Pinpoint the cell where the given text exists, returning its (x, y) midpoint coordinate. 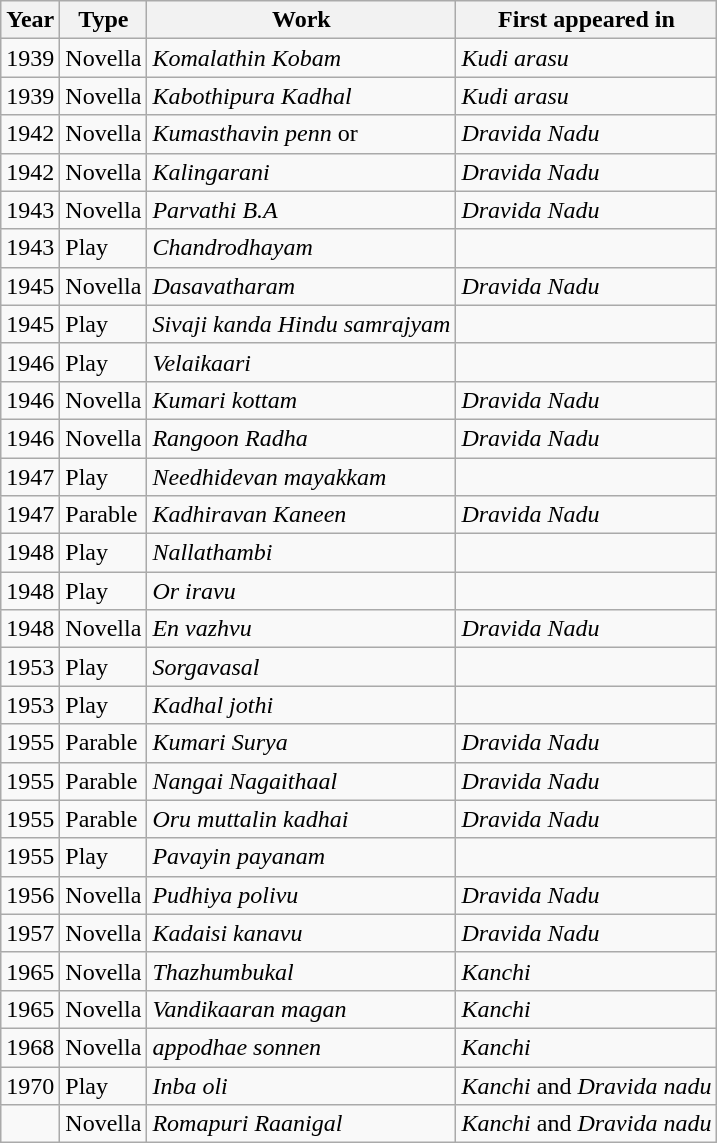
Velaikaari (302, 362)
Pavayin payanam (302, 857)
Inba oli (302, 1085)
Type (104, 20)
Chandrodhayam (302, 248)
Kumari kottam (302, 400)
First appeared in (586, 20)
Vandikaaran magan (302, 1009)
appodhae sonnen (302, 1047)
Pudhiya polivu (302, 895)
Nangai Nagaithaal (302, 781)
Oru muttalin kadhai (302, 819)
Kadhiravan Kaneen (302, 515)
Dasavatharam (302, 286)
1970 (30, 1085)
1956 (30, 895)
Komalathin Kobam (302, 58)
Work (302, 20)
Kadaisi kanavu (302, 933)
Parvathi B.A (302, 210)
Kalingarani (302, 172)
Kadhal jothi (302, 705)
Rangoon Radha (302, 438)
1957 (30, 933)
Kumari Surya (302, 743)
Romapuri Raanigal (302, 1124)
Needhidevan mayakkam (302, 477)
Sorgavasal (302, 667)
En vazhvu (302, 629)
Kabothipura Kadhal (302, 96)
Kumasthavin penn or (302, 134)
Or iravu (302, 591)
1968 (30, 1047)
Year (30, 20)
Sivaji kanda Hindu samrajyam (302, 324)
Nallathambi (302, 553)
Thazhumbukal (302, 971)
